Return the (X, Y) coordinate for the center point of the cell that contains the specified text.  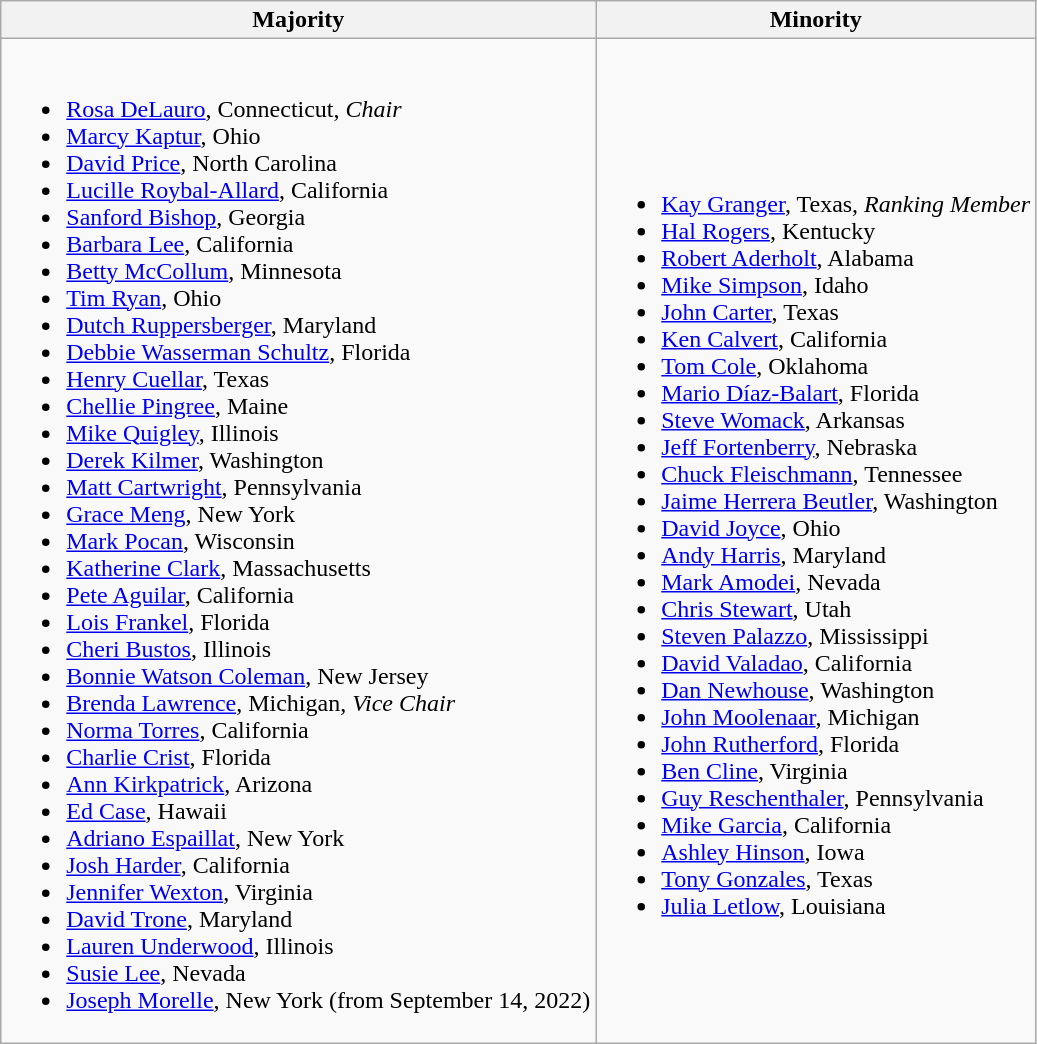
Majority (298, 20)
Minority (816, 20)
